Determine the (x, y) coordinate at the center of the cell enclosing the given text.  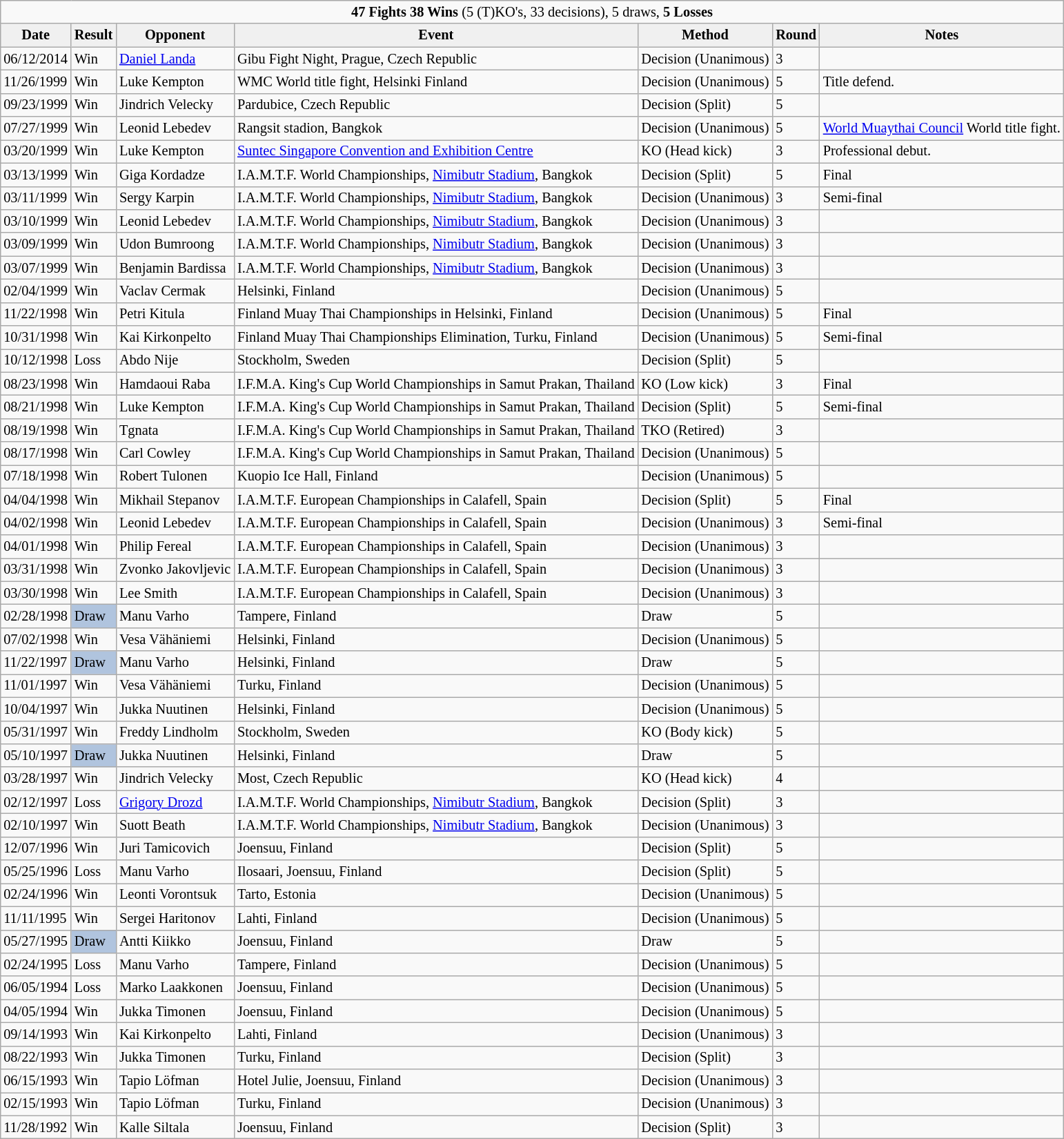
04/02/1998 (36, 523)
Result (94, 35)
08/22/1993 (36, 1058)
Tarto, Estonia (436, 895)
TKO (Retired) (705, 431)
Daniel Landa (175, 59)
Udon Bumroong (175, 244)
11/28/1992 (36, 1127)
Most, Czech Republic (436, 779)
Sergy Karpin (175, 198)
Hotel Julie, Joensuu, Finland (436, 1081)
4 (796, 779)
06/05/1994 (36, 988)
Suott Beath (175, 826)
07/27/1999 (36, 128)
Zvonko Jakovljevic (175, 569)
Abdo Nije (175, 361)
Date (36, 35)
Marko Laakkonen (175, 988)
03/28/1997 (36, 779)
08/19/1998 (36, 431)
Kalle Siltala (175, 1127)
11/22/1997 (36, 663)
03/30/1998 (36, 593)
Round (796, 35)
04/05/1994 (36, 1011)
03/09/1999 (36, 244)
10/04/1997 (36, 709)
12/07/1996 (36, 848)
Ilosaari, Joensuu, Finland (436, 872)
03/11/1999 (36, 198)
03/20/1999 (36, 152)
07/02/1998 (36, 639)
Vaclav Cermak (175, 291)
KO (Low kick) (705, 384)
05/10/1997 (36, 756)
04/01/1998 (36, 547)
Sergei Haritonov (175, 918)
Gibu Fight Night, Prague, Czech Republic (436, 59)
World Muaythai Council World title fight. (942, 128)
09/14/1993 (36, 1035)
05/25/1996 (36, 872)
02/24/1996 (36, 895)
Tgnata (175, 431)
Carl Cowley (175, 454)
11/01/1997 (36, 686)
02/10/1997 (36, 826)
06/12/2014 (36, 59)
11/26/1999 (36, 82)
08/21/1998 (36, 407)
Benjamin Bardissa (175, 268)
Grigory Drozd (175, 802)
Robert Tulonen (175, 477)
10/31/1998 (36, 338)
WMC World title fight, Helsinki Finland (436, 82)
Philip Fereal (175, 547)
Giga Kordadze (175, 175)
10/12/1998 (36, 361)
06/15/1993 (36, 1081)
Rangsit stadion, Bangkok (436, 128)
47 Fights 38 Wins (5 (T)KO's, 33 decisions), 5 draws, 5 Losses (531, 12)
Finland Muay Thai Championships in Helsinki, Finland (436, 314)
03/10/1999 (36, 222)
02/28/1998 (36, 616)
09/23/1999 (36, 105)
04/04/1998 (36, 500)
02/12/1997 (36, 802)
Mikhail Stepanov (175, 500)
Juri Tamicovich (175, 848)
02/04/1999 (36, 291)
Title defend. (942, 82)
02/15/1993 (36, 1104)
05/27/1995 (36, 942)
Method (705, 35)
11/22/1998 (36, 314)
Suntec Singapore Convention and Exhibition Centre (436, 152)
02/24/1995 (36, 965)
Freddy Lindholm (175, 732)
Leonti Vorontsuk (175, 895)
Pardubice, Czech Republic (436, 105)
Lee Smith (175, 593)
Finland Muay Thai Championships Elimination, Turku, Finland (436, 338)
Opponent (175, 35)
03/13/1999 (36, 175)
05/31/1997 (36, 732)
Antti Kiikko (175, 942)
Professional debut. (942, 152)
KO (Body kick) (705, 732)
Notes (942, 35)
08/17/1998 (36, 454)
Event (436, 35)
11/11/1995 (36, 918)
Hamdaoui Raba (175, 384)
Kuopio Ice Hall, Finland (436, 477)
08/23/1998 (36, 384)
07/18/1998 (36, 477)
Petri Kitula (175, 314)
03/07/1999 (36, 268)
03/31/1998 (36, 569)
